Provide the [x, y] coordinate of the cell's center where the given text is located.  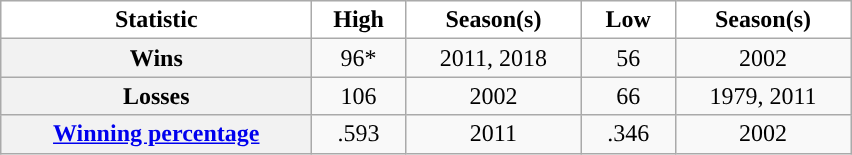
106 [359, 96]
Wins [156, 58]
66 [628, 96]
1979, 2011 [763, 96]
96* [359, 58]
Losses [156, 96]
Winning percentage [156, 134]
.593 [359, 134]
Statistic [156, 20]
2011, 2018 [493, 58]
.346 [628, 134]
56 [628, 58]
2011 [493, 134]
Low [628, 20]
High [359, 20]
